Capture the cell that displays the provided text and extract its [x, y] central coordinate. 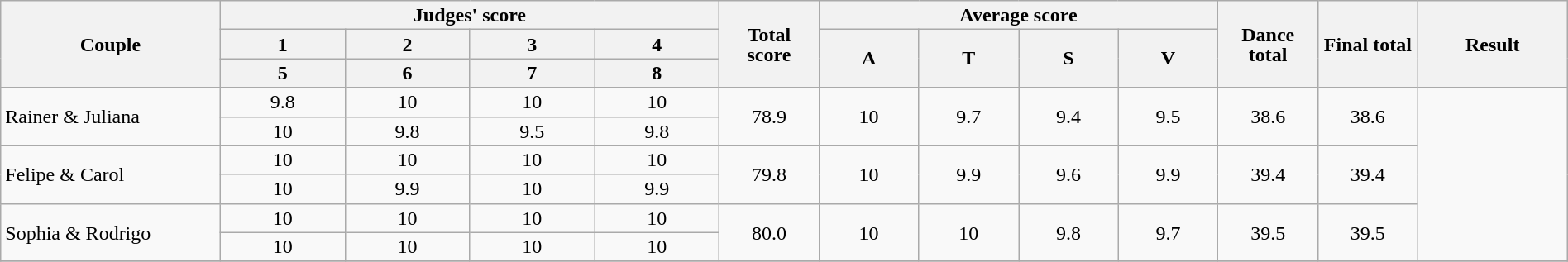
Dance total [1269, 45]
Result [1492, 45]
6 [407, 73]
7 [533, 73]
Judges' score [470, 15]
Sophia & Rodrigo [111, 232]
4 [657, 45]
Average score [1019, 15]
2 [407, 45]
Rainer & Juliana [111, 117]
80.0 [769, 232]
S [1068, 59]
1 [283, 45]
78.9 [769, 117]
Couple [111, 45]
A [868, 59]
Final total [1368, 45]
V [1168, 59]
9.6 [1068, 174]
Total score [769, 45]
T [969, 59]
Felipe & Carol [111, 174]
79.8 [769, 174]
8 [657, 73]
3 [533, 45]
9.4 [1068, 117]
5 [283, 73]
